For the text-containing cell, return its midpoint in [X, Y] coordinate format. 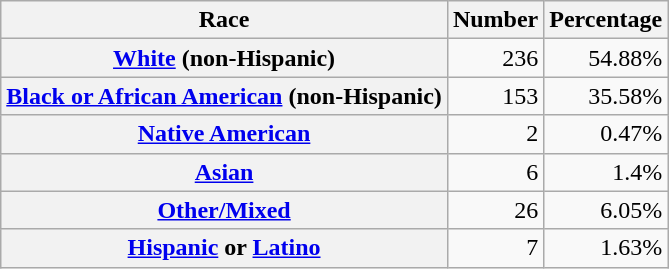
7 [495, 248]
0.47% [606, 134]
Number [495, 20]
153 [495, 96]
Percentage [606, 20]
White (non-Hispanic) [224, 58]
236 [495, 58]
2 [495, 134]
Asian [224, 172]
54.88% [606, 58]
35.58% [606, 96]
6 [495, 172]
1.63% [606, 248]
Other/Mixed [224, 210]
Native American [224, 134]
Hispanic or Latino [224, 248]
Black or African American (non-Hispanic) [224, 96]
Race [224, 20]
6.05% [606, 210]
26 [495, 210]
1.4% [606, 172]
